Return (x, y) of the center of cell containing provided text 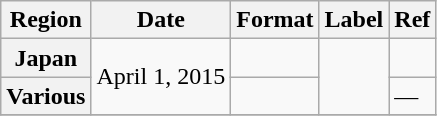
Label (354, 20)
Ref (412, 20)
— (412, 96)
Region (46, 20)
Date (161, 20)
Various (46, 96)
Japan (46, 58)
April 1, 2015 (161, 77)
Format (275, 20)
